Pinpoint the cell where the given text exists, returning its [X, Y] midpoint coordinate. 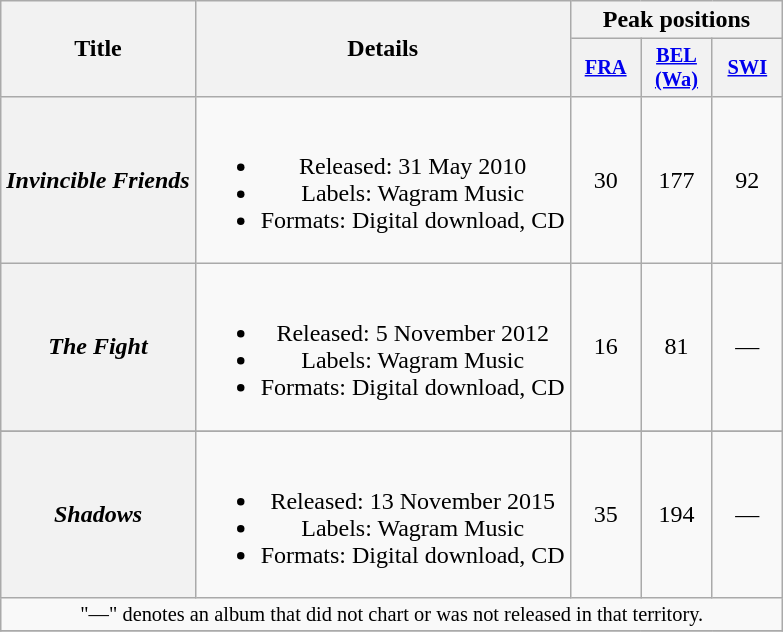
Title [98, 49]
Released: 31 May 2010Labels: Wagram MusicFormats: Digital download, CD [382, 180]
30 [606, 180]
Shadows [98, 514]
16 [606, 348]
177 [676, 180]
The Fight [98, 348]
Invincible Friends [98, 180]
194 [676, 514]
Details [382, 49]
SWI [748, 68]
35 [606, 514]
92 [748, 180]
"—" denotes an album that did not chart or was not released in that territory. [392, 615]
Peak positions [676, 20]
81 [676, 348]
FRA [606, 68]
BEL(Wa) [676, 68]
Released: 5 November 2012Labels: Wagram MusicFormats: Digital download, CD [382, 348]
Released: 13 November 2015Labels: Wagram MusicFormats: Digital download, CD [382, 514]
